Scan for the cell matching the given text and deliver its (X, Y) coordinate at center. 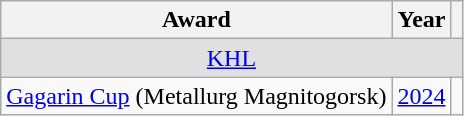
Award (196, 20)
KHL (232, 58)
Gagarin Cup (Metallurg Magnitogorsk) (196, 96)
Year (422, 20)
2024 (422, 96)
